Detect which cell encompasses the target text, then output its [x, y] center coordinate. 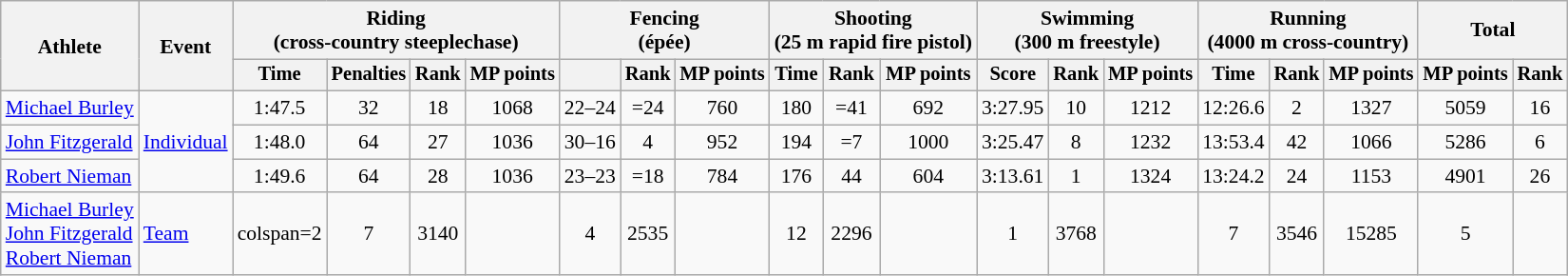
10 [1076, 108]
1000 [928, 143]
6 [1540, 143]
692 [928, 108]
27 [438, 143]
Individual [186, 143]
952 [722, 143]
4901 [1465, 176]
784 [722, 176]
16 [1540, 108]
Total [1492, 30]
194 [796, 143]
3:13.61 [1013, 176]
26 [1540, 176]
Event [186, 46]
1:49.6 [279, 176]
Score [1013, 75]
8 [1076, 143]
760 [722, 108]
1212 [1150, 108]
22–24 [590, 108]
2535 [648, 234]
23–23 [590, 176]
3:25.47 [1013, 143]
Robert Nieman [70, 176]
12:26.6 [1233, 108]
Michael BurleyJohn FitzgeraldRobert Nieman [70, 234]
13:24.2 [1233, 176]
1232 [1150, 143]
1327 [1370, 108]
15285 [1370, 234]
42 [1297, 143]
3:27.95 [1013, 108]
18 [438, 108]
1066 [1370, 143]
5 [1465, 234]
3768 [1076, 234]
Running(4000 m cross-country) [1308, 30]
176 [796, 176]
Shooting(25 m rapid fire pistol) [873, 30]
Penalties [369, 75]
Athlete [70, 46]
13:53.4 [1233, 143]
30–16 [590, 143]
colspan=2 [279, 234]
1068 [513, 108]
12 [796, 234]
604 [928, 176]
1:47.5 [279, 108]
Riding(cross-country steeplechase) [396, 30]
1:48.0 [279, 143]
Swimming(300 m freestyle) [1087, 30]
1153 [1370, 176]
2296 [851, 234]
24 [1297, 176]
1324 [1150, 176]
180 [796, 108]
=18 [648, 176]
Team [186, 234]
2 [1297, 108]
=41 [851, 108]
John Fitzgerald [70, 143]
=7 [851, 143]
=24 [648, 108]
5286 [1465, 143]
5059 [1465, 108]
Michael Burley [70, 108]
3140 [438, 234]
32 [369, 108]
Fencing(épée) [665, 30]
44 [851, 176]
28 [438, 176]
3546 [1297, 234]
